Extract the [X, Y] coordinate from the center of the cell holding the provided text.  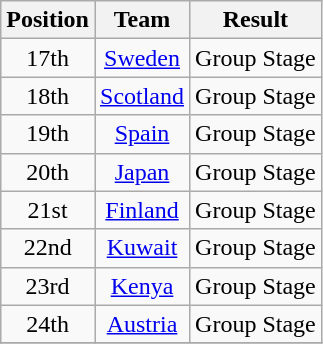
Team [142, 20]
Austria [142, 324]
Kuwait [142, 248]
Kenya [142, 286]
19th [48, 134]
Sweden [142, 58]
20th [48, 172]
Spain [142, 134]
23rd [48, 286]
Japan [142, 172]
Position [48, 20]
21st [48, 210]
Result [256, 20]
24th [48, 324]
18th [48, 96]
22nd [48, 248]
17th [48, 58]
Scotland [142, 96]
Finland [142, 210]
